Find where the given text appears and provide that cell's center as [X, Y] coordinate. 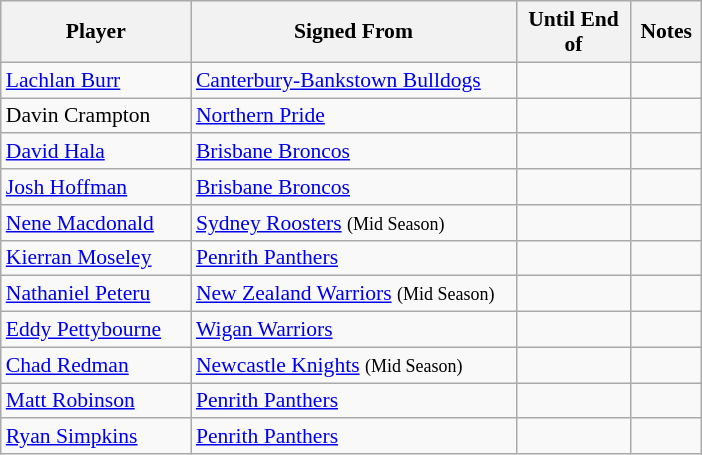
Nene Macdonald [96, 223]
Newcastle Knights (Mid Season) [354, 365]
Ryan Simpkins [96, 437]
Until End of [574, 32]
Chad Redman [96, 365]
Lachlan Burr [96, 80]
Nathaniel Peteru [96, 294]
Eddy Pettybourne [96, 330]
David Hala [96, 152]
Matt Robinson [96, 401]
Signed From [354, 32]
Wigan Warriors [354, 330]
Davin Crampton [96, 116]
Sydney Roosters (Mid Season) [354, 223]
Josh Hoffman [96, 187]
Northern Pride [354, 116]
New Zealand Warriors (Mid Season) [354, 294]
Notes [666, 32]
Kierran Moseley [96, 258]
Player [96, 32]
Canterbury-Bankstown Bulldogs [354, 80]
